Provide the [X, Y] coordinate of the cell's center where the given text is located.  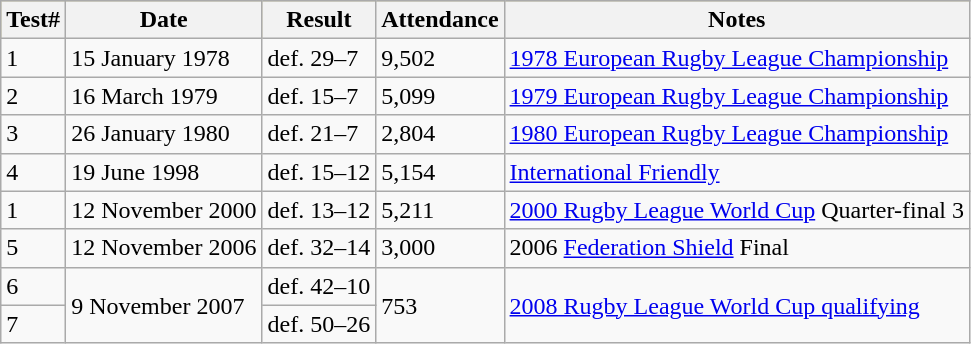
Attendance [440, 20]
6 [34, 286]
Test# [34, 20]
26 January 1980 [164, 134]
def. 21–7 [319, 134]
Date [164, 20]
1979 European Rugby League Championship [736, 96]
12 November 2000 [164, 210]
2 [34, 96]
def. 13–12 [319, 210]
5,211 [440, 210]
9 November 2007 [164, 305]
19 June 1998 [164, 172]
15 January 1978 [164, 58]
2,804 [440, 134]
1978 European Rugby League Championship [736, 58]
def. 15–12 [319, 172]
Notes [736, 20]
5,099 [440, 96]
def. 42–10 [319, 286]
2000 Rugby League World Cup Quarter-final 3 [736, 210]
International Friendly [736, 172]
9,502 [440, 58]
16 March 1979 [164, 96]
1980 European Rugby League Championship [736, 134]
def. 50–26 [319, 324]
3 [34, 134]
12 November 2006 [164, 248]
5 [34, 248]
753 [440, 305]
def. 32–14 [319, 248]
2008 Rugby League World Cup qualifying [736, 305]
3,000 [440, 248]
4 [34, 172]
Result [319, 20]
def. 29–7 [319, 58]
def. 15–7 [319, 96]
7 [34, 324]
2006 Federation Shield Final [736, 248]
5,154 [440, 172]
